Capture the cell that displays the provided text and extract its (x, y) central coordinate. 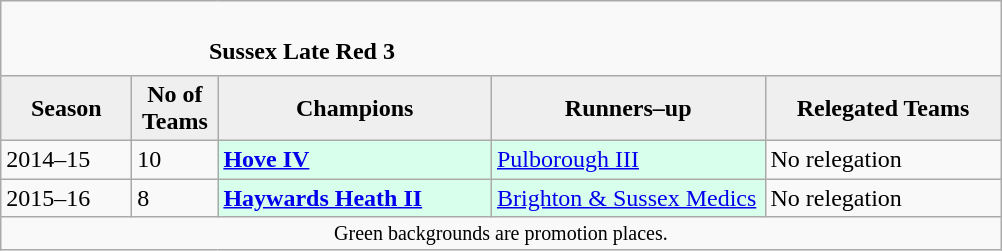
8 (175, 197)
Hove IV (355, 159)
2014–15 (66, 159)
Pulborough III (628, 159)
No of Teams (175, 108)
Champions (355, 108)
Season (66, 108)
Relegated Teams (883, 108)
Runners–up (628, 108)
Brighton & Sussex Medics (628, 197)
10 (175, 159)
Haywards Heath II (355, 197)
Green backgrounds are promotion places. (501, 234)
2015–16 (66, 197)
